Detect which cell encompasses the target text, then output its (x, y) center coordinate. 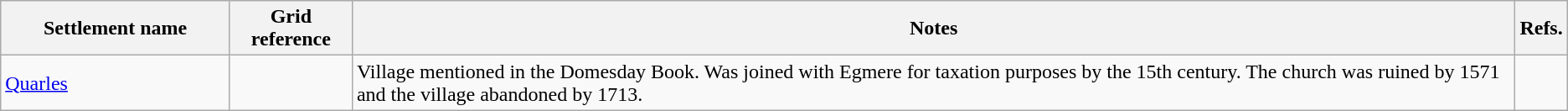
Settlement name (116, 29)
Notes (933, 29)
Quarles (116, 82)
Grid reference (291, 29)
Refs. (1541, 29)
